Output the [X, Y] coordinate of the center of the cell containing the given text.  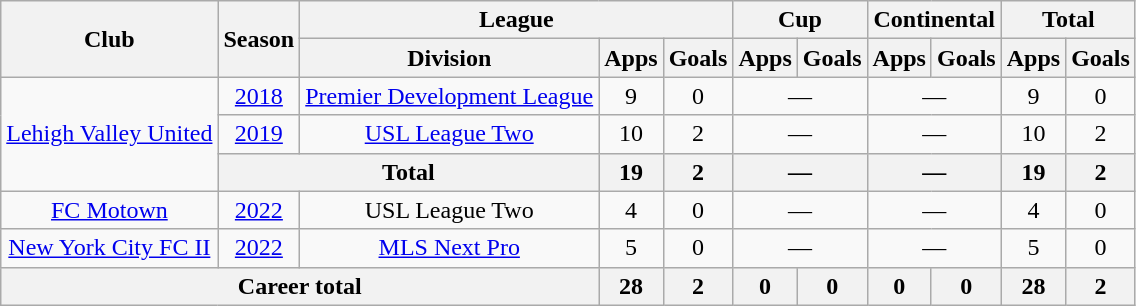
Season [259, 39]
Premier Development League [450, 96]
Club [110, 39]
Career total [300, 286]
FC Motown [110, 210]
League [516, 20]
Lehigh Valley United [110, 134]
Division [450, 58]
Continental [934, 20]
2018 [259, 96]
MLS Next Pro [450, 248]
2019 [259, 134]
New York City FC II [110, 248]
Cup [800, 20]
